Find where the given text appears and provide that cell's center as [x, y] coordinate. 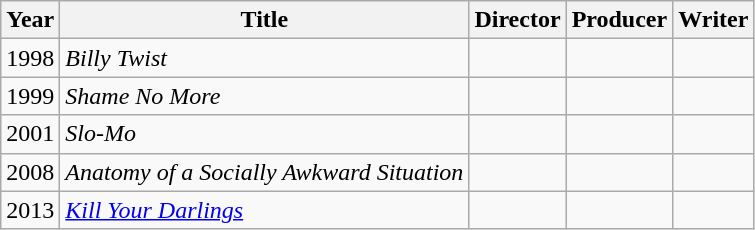
Shame No More [264, 96]
1998 [30, 58]
Year [30, 20]
Anatomy of a Socially Awkward Situation [264, 172]
2008 [30, 172]
2013 [30, 210]
2001 [30, 134]
Kill Your Darlings [264, 210]
Producer [620, 20]
Billy Twist [264, 58]
Slo-Mo [264, 134]
Director [518, 20]
Writer [714, 20]
1999 [30, 96]
Title [264, 20]
